Find where the given text appears and provide that cell's center as [x, y] coordinate. 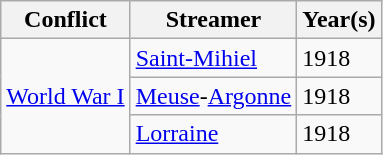
Year(s) [339, 20]
Conflict [66, 20]
Lorraine [214, 134]
World War I [66, 96]
Meuse-Argonne [214, 96]
Saint-Mihiel [214, 58]
Streamer [214, 20]
